For the text-containing cell, return its midpoint in [X, Y] coordinate format. 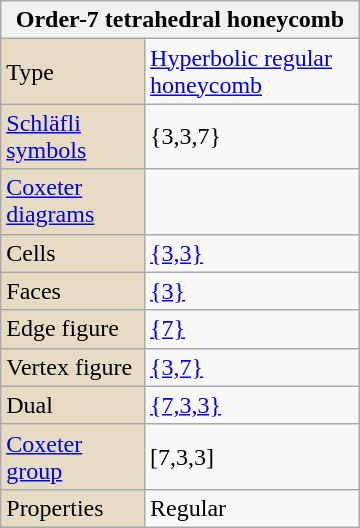
Regular [252, 508]
Type [73, 72]
{7,3,3} [252, 405]
{3,3,7} [252, 136]
{3} [252, 291]
Dual [73, 405]
Edge figure [73, 329]
Cells [73, 253]
Faces [73, 291]
Coxeter diagrams [73, 202]
Coxeter group [73, 456]
Vertex figure [73, 367]
{3,7} [252, 367]
Schläfli symbols [73, 136]
Hyperbolic regular honeycomb [252, 72]
Properties [73, 508]
[7,3,3] [252, 456]
Order-7 tetrahedral honeycomb [180, 20]
{3,3} [252, 253]
{7} [252, 329]
